Scan for the cell matching the given text and deliver its [x, y] coordinate at center. 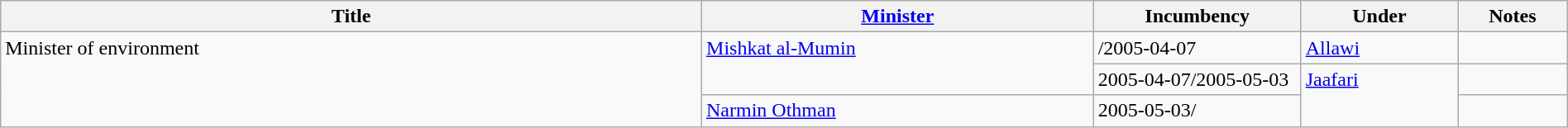
Incumbency [1198, 17]
Notes [1513, 17]
2005-05-03/ [1198, 111]
Jaafari [1379, 95]
Title [351, 17]
Under [1379, 17]
Minister of environment [351, 79]
Narmin Othman [898, 111]
Mishkat al-Mumin [898, 64]
Minister [898, 17]
/2005-04-07 [1198, 48]
Allawi [1379, 48]
2005-04-07/2005-05-03 [1198, 79]
